For the text-containing cell, return its midpoint in [x, y] coordinate format. 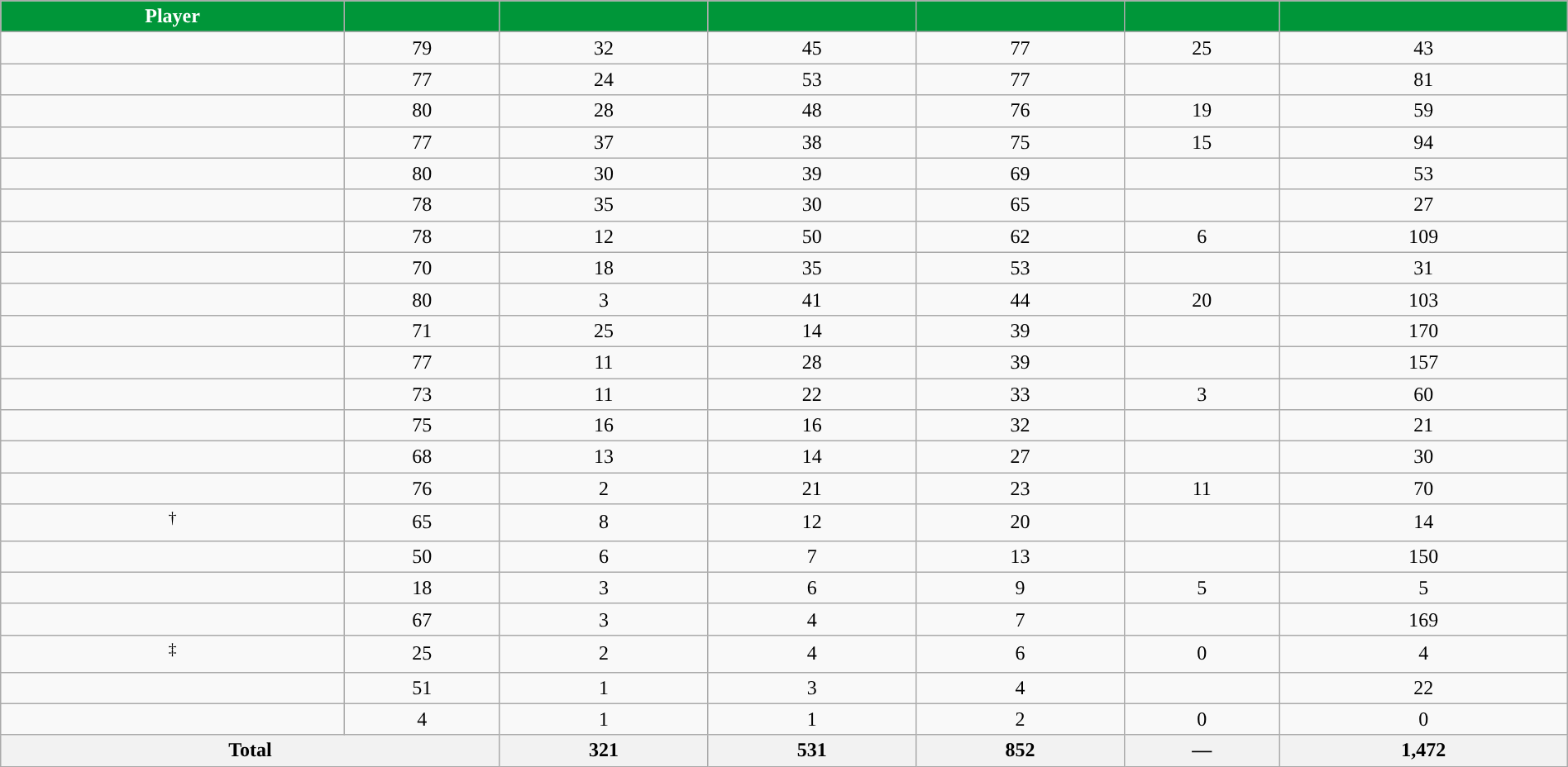
1,472 [1423, 750]
79 [422, 48]
69 [1021, 174]
44 [1021, 299]
— [1202, 750]
68 [422, 457]
157 [1423, 362]
24 [604, 79]
9 [1021, 588]
62 [1021, 236]
531 [812, 750]
45 [812, 48]
852 [1021, 750]
81 [1423, 79]
31 [1423, 268]
38 [812, 142]
41 [812, 299]
73 [422, 394]
43 [1423, 48]
33 [1021, 394]
‡ [173, 653]
Player [173, 17]
321 [604, 750]
103 [1423, 299]
† [173, 522]
8 [604, 522]
109 [1423, 236]
37 [604, 142]
Total [250, 750]
51 [422, 688]
48 [812, 111]
71 [422, 331]
67 [422, 619]
19 [1202, 111]
59 [1423, 111]
170 [1423, 331]
94 [1423, 142]
15 [1202, 142]
169 [1423, 619]
23 [1021, 488]
60 [1423, 394]
150 [1423, 556]
